Provide the (x, y) coordinate of the cell's center where the given text is located.  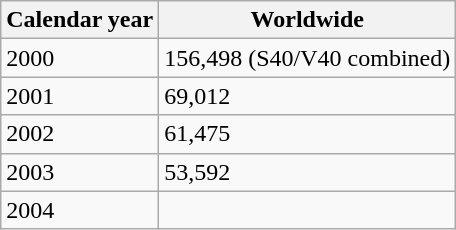
Calendar year (80, 20)
2001 (80, 96)
156,498 (S40/V40 combined) (308, 58)
2003 (80, 172)
2000 (80, 58)
2002 (80, 134)
53,592 (308, 172)
2004 (80, 210)
69,012 (308, 96)
61,475 (308, 134)
Worldwide (308, 20)
